Return (x, y) of the center of cell containing provided text 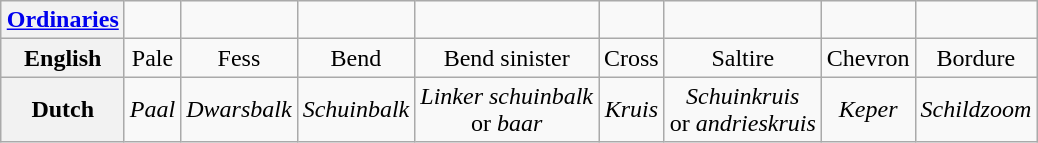
Dutch (62, 110)
Kruis (631, 110)
Pale (152, 58)
Dwarsbalk (239, 110)
Saltire (742, 58)
Bordure (976, 58)
Cross (631, 58)
Schuinbalk (356, 110)
Keper (868, 110)
Bend sinister (507, 58)
Fess (239, 58)
English (62, 58)
Schuinkruisor andrieskruis (742, 110)
Bend (356, 58)
Schildzoom (976, 110)
Linker schuinbalkor baar (507, 110)
Chevron (868, 58)
Paal (152, 110)
Ordinaries (62, 20)
